Provide the [X, Y] coordinate of the cell's center where the given text is located.  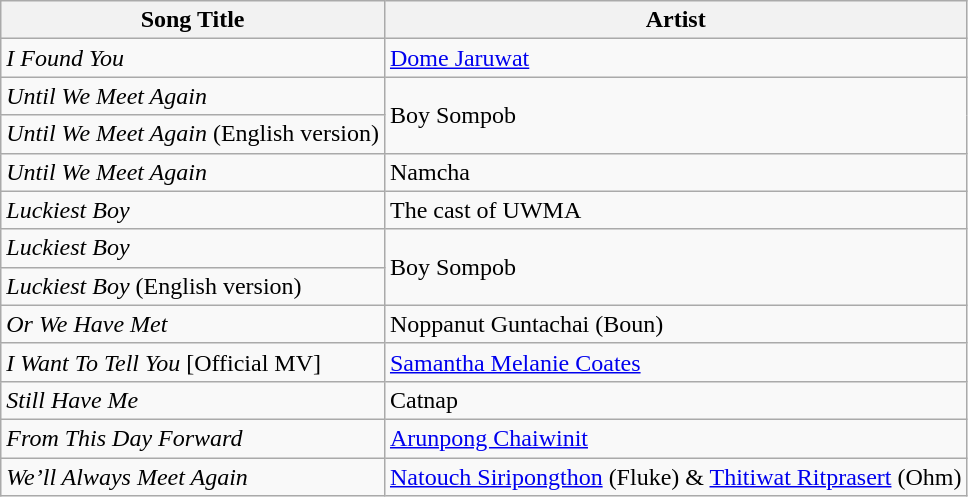
I Want To Tell You [Official MV] [193, 362]
Natouch Siripongthon (Fluke) & Thitiwat Ritprasert (Ohm) [676, 477]
Still Have Me [193, 400]
Catnap [676, 400]
Noppanut Guntachai (Boun) [676, 324]
Luckiest Boy (English version) [193, 286]
From This Day Forward [193, 438]
Dome Jaruwat [676, 58]
Or We Have Met [193, 324]
I Found You [193, 58]
We’ll Always Meet Again [193, 477]
The cast of UWMA [676, 210]
Song Title [193, 20]
Until We Meet Again (English version) [193, 134]
Arunpong Chaiwinit [676, 438]
Samantha Melanie Coates [676, 362]
Namcha [676, 172]
Artist [676, 20]
